Identify which cell holds the provided text, then report its [x, y] central coordinate. 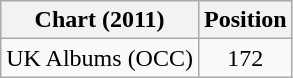
Chart (2011) [100, 20]
Position [245, 20]
UK Albums (OCC) [100, 58]
172 [245, 58]
